From the cell containing the given text, extract its center point as [X, Y] coordinate. 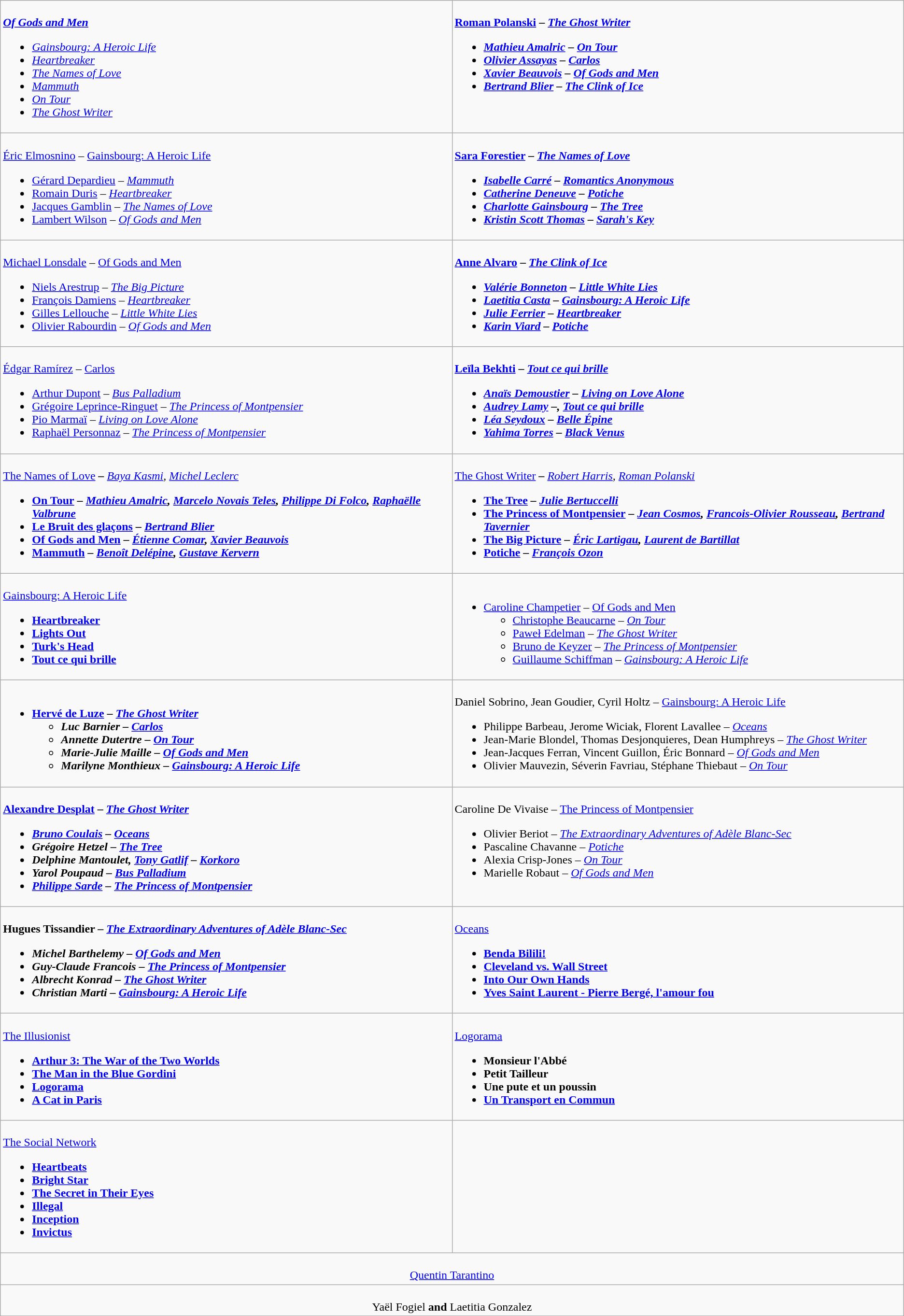
OceansBenda Bilili!Cleveland vs. Wall StreetInto Our Own HandsYves Saint Laurent - Pierre Bergé, l'amour fou [678, 960]
Quentin Tarantino [452, 1268]
Of Gods and MenGainsbourg: A Heroic LifeHeartbreakerThe Names of LoveMammuthOn TourThe Ghost Writer [226, 67]
The IllusionistArthur 3: The War of the Two WorldsThe Man in the Blue GordiniLogoramaA Cat in Paris [226, 1066]
Gainsbourg: A Heroic LifeHeartbreakerLights OutTurk's HeadTout ce qui brille [226, 627]
Roman Polanski – The Ghost WriterMathieu Amalric – On TourOlivier Assayas – CarlosXavier Beauvois – Of Gods and MenBertrand Blier – The Clink of Ice [678, 67]
The Social NetworkHeartbeatsBright StarThe Secret in Their EyesIllegalInceptionInvictus [226, 1186]
Yaël Fogiel and Laetitia Gonzalez [452, 1300]
LogoramaMonsieur l'AbbéPetit TailleurUne pute et un poussinUn Transport en Commun [678, 1066]
